Find where the given text appears and provide that cell's center as [X, Y] coordinate. 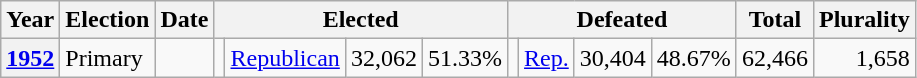
1,658 [864, 58]
Elected [361, 20]
Election [108, 20]
Year [30, 20]
Primary [108, 58]
Date [184, 20]
Republican [285, 58]
48.67% [694, 58]
Total [774, 20]
32,062 [384, 58]
Rep. [547, 58]
51.33% [464, 58]
1952 [30, 58]
Defeated [622, 20]
Plurality [864, 20]
30,404 [612, 58]
62,466 [774, 58]
